Scan for the cell matching the given text and deliver its (x, y) coordinate at center. 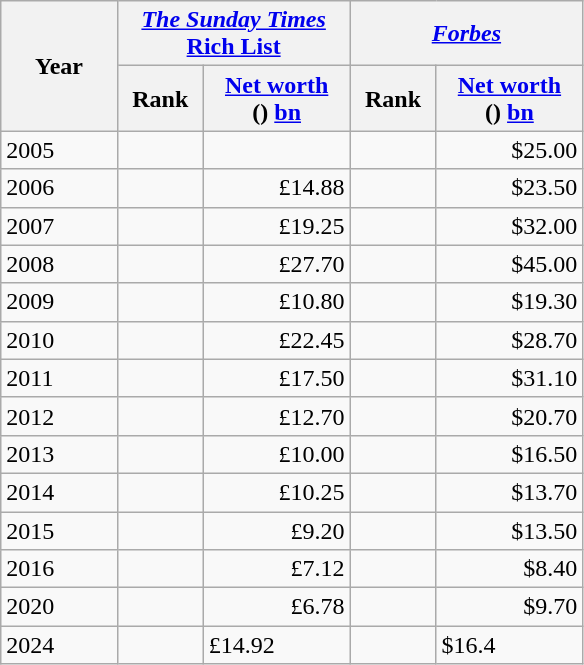
$13.50 (510, 531)
2012 (59, 416)
2011 (59, 378)
£14.92 (276, 645)
$16.50 (510, 454)
2010 (59, 340)
2016 (59, 569)
2015 (59, 531)
£7.12 (276, 569)
2005 (59, 150)
Year (59, 66)
2008 (59, 264)
$28.70 (510, 340)
2014 (59, 492)
2007 (59, 226)
£9.20 (276, 531)
2020 (59, 607)
$13.70 (510, 492)
£22.45 (276, 340)
$25.00 (510, 150)
$19.30 (510, 302)
£12.70 (276, 416)
$20.70 (510, 416)
$23.50 (510, 188)
$45.00 (510, 264)
$16.4 (510, 645)
$8.40 (510, 569)
2009 (59, 302)
$9.70 (510, 607)
£17.50 (276, 378)
The Sunday TimesRich List (234, 34)
£6.78 (276, 607)
£14.88 (276, 188)
£10.80 (276, 302)
$31.10 (510, 378)
$32.00 (510, 226)
£27.70 (276, 264)
2024 (59, 645)
£10.25 (276, 492)
£19.25 (276, 226)
2006 (59, 188)
Forbes (466, 34)
£10.00 (276, 454)
2013 (59, 454)
